Detect which cell encompasses the target text, then output its (X, Y) center coordinate. 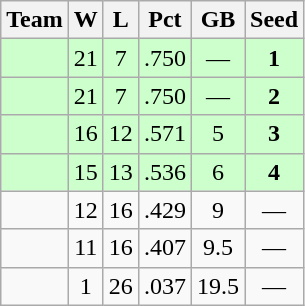
L (120, 20)
.536 (164, 172)
5 (218, 134)
Seed (274, 20)
4 (274, 172)
Pct (164, 20)
3 (274, 134)
.571 (164, 134)
2 (274, 96)
19.5 (218, 286)
GB (218, 20)
W (86, 20)
.429 (164, 210)
11 (86, 248)
26 (120, 286)
.037 (164, 286)
6 (218, 172)
.407 (164, 248)
9 (218, 210)
9.5 (218, 248)
Team (35, 20)
13 (120, 172)
15 (86, 172)
